Output the [X, Y] coordinate of the center of the cell containing the given text.  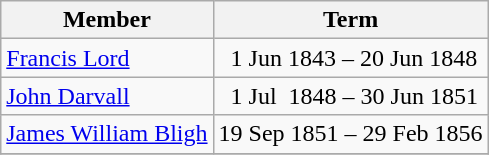
Member [107, 20]
John Darvall [107, 96]
James William Bligh [107, 134]
19 Sep 1851 – 29 Feb 1856 [350, 134]
Francis Lord [107, 58]
Term [350, 20]
1 Jul 1848 – 30 Jun 1851 [350, 96]
1 Jun 1843 – 20 Jun 1848 [350, 58]
